Pinpoint the cell where the given text exists, returning its [x, y] midpoint coordinate. 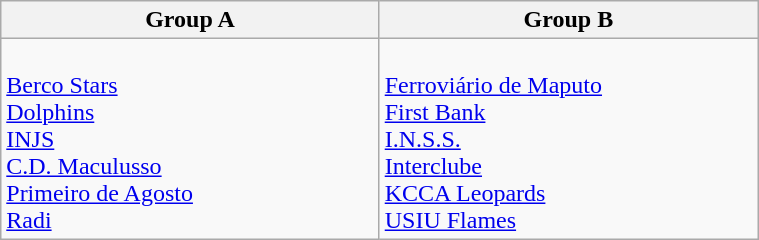
Ferroviário de Maputo First Bank I.N.S.S. Interclube KCCA Leopards USIU Flames [568, 139]
Group B [568, 20]
Berco Stars Dolphins INJS C.D. Maculusso Primeiro de Agosto Radi [190, 139]
Group A [190, 20]
